Locate the cell with the specified text and output its (X, Y) center coordinate. 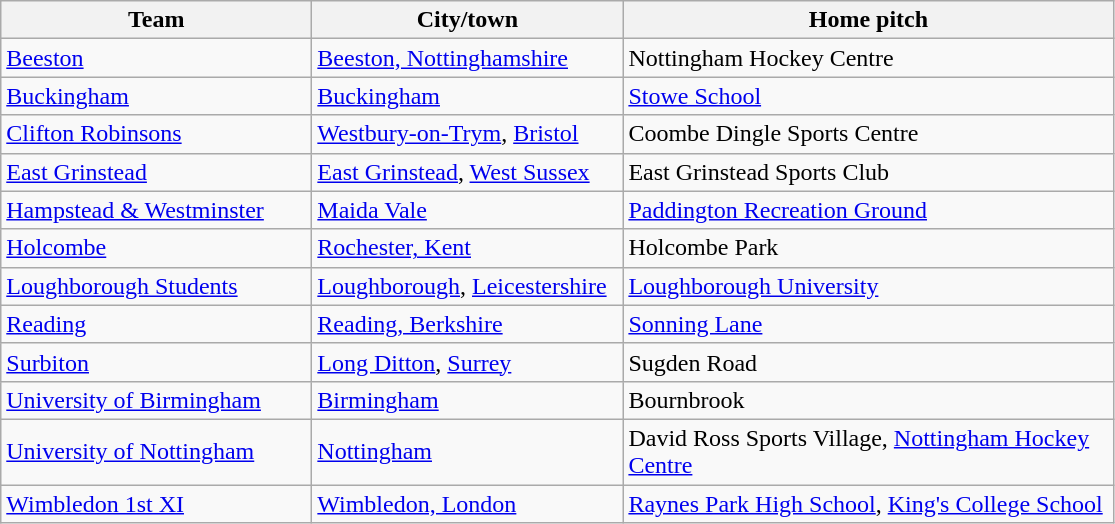
Birmingham (468, 400)
Reading (156, 324)
Beeston, Nottinghamshire (468, 58)
Bournbrook (868, 400)
Holcombe (156, 248)
Wimbledon, London (468, 503)
Clifton Robinsons (156, 134)
Paddington Recreation Ground (868, 210)
Loughborough, Leicestershire (468, 286)
Team (156, 20)
Nottingham (468, 452)
Stowe School (868, 96)
University of Birmingham (156, 400)
East Grinstead Sports Club (868, 172)
Wimbledon 1st XI (156, 503)
Raynes Park High School, King's College School (868, 503)
Sugden Road (868, 362)
Maida Vale (468, 210)
Beeston (156, 58)
Loughborough University (868, 286)
Rochester, Kent (468, 248)
Sonning Lane (868, 324)
Long Ditton, Surrey (468, 362)
Reading, Berkshire (468, 324)
City/town (468, 20)
East Grinstead, West Sussex (468, 172)
Westbury-on-Trym, Bristol (468, 134)
Coombe Dingle Sports Centre (868, 134)
Home pitch (868, 20)
Loughborough Students (156, 286)
University of Nottingham (156, 452)
East Grinstead (156, 172)
Hampstead & Westminster (156, 210)
Surbiton (156, 362)
David Ross Sports Village, Nottingham Hockey Centre (868, 452)
Nottingham Hockey Centre (868, 58)
Holcombe Park (868, 248)
